Locate the cell with the specified text and output its (x, y) center coordinate. 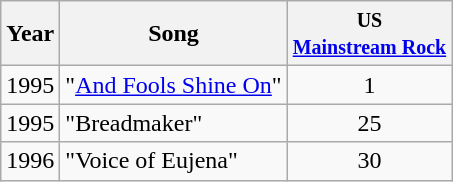
1 (370, 85)
1996 (30, 161)
"And Fools Shine On" (174, 85)
"Voice of Eujena" (174, 161)
Song (174, 34)
30 (370, 161)
25 (370, 123)
USMainstream Rock (370, 34)
Year (30, 34)
"Breadmaker" (174, 123)
